Output the (X, Y) coordinate of the center of the cell containing the given text.  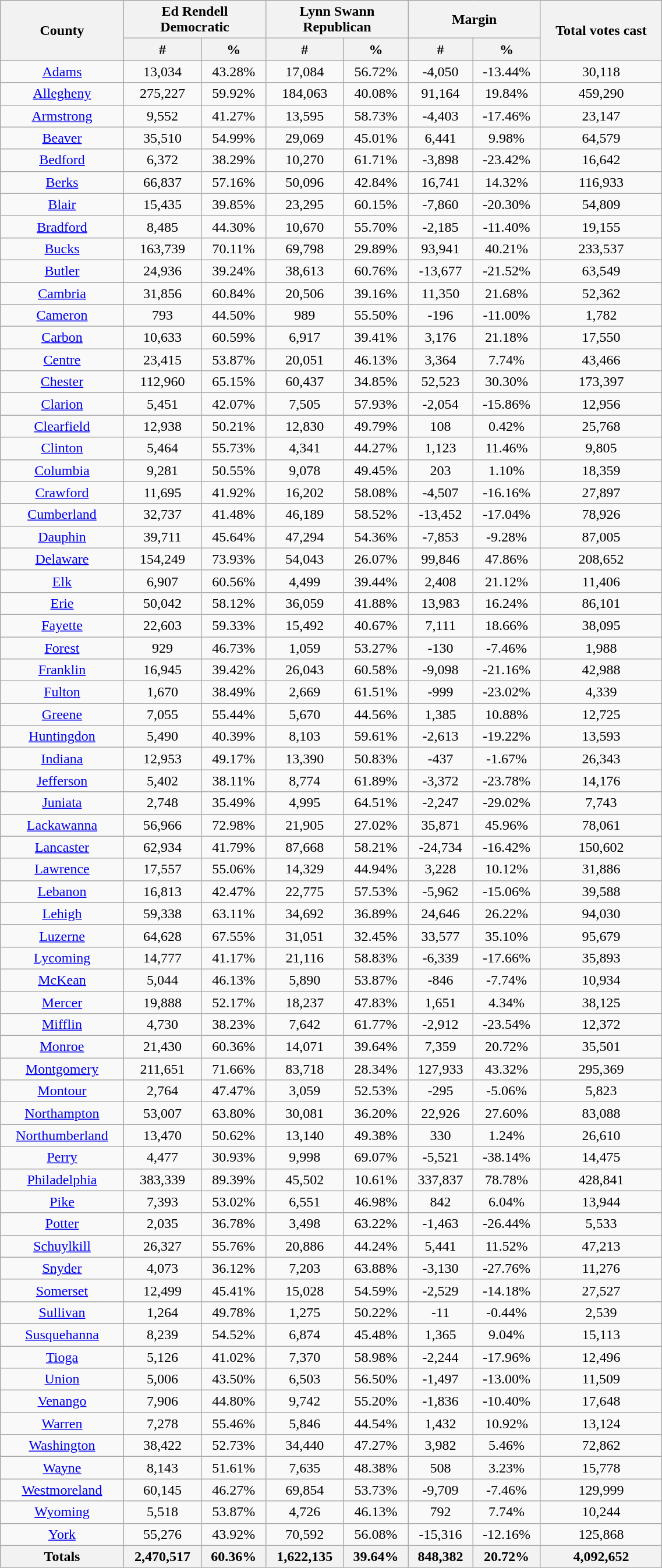
38,613 (305, 271)
-29.02% (507, 803)
35,510 (162, 138)
21.12% (507, 581)
13,124 (601, 1424)
55.20% (376, 1401)
13,140 (305, 1135)
8,485 (162, 226)
Lawrence (62, 869)
Totals (62, 1556)
45.41% (234, 1290)
54.36% (376, 537)
4,341 (305, 448)
26,343 (601, 759)
-24,734 (440, 847)
47,213 (601, 1246)
8,774 (305, 781)
95,679 (601, 936)
12,372 (601, 1025)
61.77% (376, 1025)
35.49% (234, 803)
24,646 (440, 914)
1,622,135 (305, 1556)
173,397 (601, 382)
59,338 (162, 914)
1.24% (507, 1135)
54,809 (601, 204)
125,868 (601, 1534)
14,475 (601, 1158)
792 (440, 1512)
44.54% (376, 1424)
-17.04% (507, 515)
38.49% (234, 692)
44.30% (234, 226)
7,359 (440, 1047)
Cumberland (62, 515)
32.45% (376, 936)
42,988 (601, 670)
13,034 (162, 72)
5,823 (601, 1091)
50.55% (234, 470)
23,295 (305, 204)
-2,244 (440, 1357)
29,069 (305, 138)
-23.78% (507, 781)
40.21% (507, 249)
Forest (62, 648)
29.89% (376, 249)
Clarion (62, 404)
58.21% (376, 847)
52.73% (234, 1446)
21.68% (507, 293)
337,837 (440, 1180)
-6,339 (440, 958)
15,492 (305, 625)
53.73% (376, 1490)
Lackawanna (62, 825)
7,055 (162, 714)
York (62, 1534)
25,768 (601, 426)
Clinton (62, 448)
60.58% (376, 670)
Delaware (62, 559)
-3,372 (440, 781)
15,028 (305, 1290)
64,628 (162, 936)
Centre (62, 360)
59.92% (234, 94)
5,533 (601, 1224)
-17.46% (507, 116)
31,856 (162, 293)
64,579 (601, 138)
154,249 (162, 559)
58.12% (234, 603)
Erie (62, 603)
-11.40% (507, 226)
26,327 (162, 1246)
39,711 (162, 537)
13,983 (440, 603)
1,651 (440, 1002)
34,440 (305, 1446)
-13,677 (440, 271)
Snyder (62, 1268)
11.52% (507, 1246)
58.98% (376, 1357)
9,078 (305, 470)
64.51% (376, 803)
38,095 (601, 625)
Pike (62, 1202)
1,275 (305, 1312)
42.07% (234, 404)
35,893 (601, 958)
-10.40% (507, 1401)
46,189 (305, 515)
47.86% (507, 559)
4,499 (305, 581)
6,441 (440, 138)
18.66% (507, 625)
14,329 (305, 869)
Cambria (62, 293)
Lancaster (62, 847)
1.10% (507, 470)
Columbia (62, 470)
Warren (62, 1424)
69,798 (305, 249)
22,926 (440, 1113)
46.73% (234, 648)
-3,898 (440, 160)
-295 (440, 1091)
-999 (440, 692)
5,670 (305, 714)
21.18% (507, 338)
67.55% (234, 936)
39.85% (234, 204)
-2,912 (440, 1025)
15,435 (162, 204)
19,155 (601, 226)
63.11% (234, 914)
9,805 (601, 448)
40.08% (376, 94)
-27.76% (507, 1268)
7,743 (601, 803)
116,933 (601, 182)
10.12% (507, 869)
59.33% (234, 625)
1,432 (440, 1424)
28.34% (376, 1069)
58.08% (376, 493)
20,886 (305, 1246)
43.32% (507, 1069)
7,642 (305, 1025)
6,907 (162, 581)
-21.52% (507, 271)
86,101 (601, 603)
48.38% (376, 1468)
9.04% (507, 1335)
-19.22% (507, 737)
21,116 (305, 958)
5,846 (305, 1424)
27.02% (376, 825)
-15.06% (507, 891)
52.53% (376, 1091)
112,960 (162, 382)
41.27% (234, 116)
60.59% (234, 338)
1,059 (305, 648)
7,203 (305, 1268)
-26.44% (507, 1224)
9,742 (305, 1401)
Dauphin (62, 537)
61.71% (376, 160)
Lynn SwannRepublican (337, 20)
50.22% (376, 1312)
44.56% (376, 714)
54,043 (305, 559)
County (62, 30)
6.04% (507, 1202)
42.84% (376, 182)
53.02% (234, 1202)
-1,836 (440, 1401)
2,539 (601, 1312)
10,934 (601, 980)
-9,098 (440, 670)
Union (62, 1379)
4,092,652 (601, 1556)
78.78% (507, 1180)
87,005 (601, 537)
47.83% (376, 1002)
55.44% (234, 714)
7,111 (440, 625)
-3,130 (440, 1268)
13,470 (162, 1135)
55.73% (234, 448)
36.78% (234, 1224)
38,125 (601, 1002)
8,239 (162, 1335)
-130 (440, 648)
20,051 (305, 360)
3,059 (305, 1091)
54.52% (234, 1335)
10.88% (507, 714)
15,113 (601, 1335)
12,956 (601, 404)
0.42% (507, 426)
15,778 (601, 1468)
-23.54% (507, 1025)
45.48% (376, 1335)
94,030 (601, 914)
Montgomery (62, 1069)
63.80% (234, 1113)
40.67% (376, 625)
33,577 (440, 936)
36.89% (376, 914)
11,276 (601, 1268)
18,359 (601, 470)
38,422 (162, 1446)
31,051 (305, 936)
44.50% (234, 316)
61.89% (376, 781)
Lycoming (62, 958)
7,505 (305, 404)
87,668 (305, 847)
16,642 (601, 160)
12,725 (601, 714)
47.27% (376, 1446)
43.50% (234, 1379)
4,477 (162, 1158)
69.07% (376, 1158)
55.50% (376, 316)
56.72% (376, 72)
108 (440, 426)
Monroe (62, 1047)
63,549 (601, 271)
63.22% (376, 1224)
89.39% (234, 1180)
62,934 (162, 847)
21,905 (305, 825)
9,552 (162, 116)
Blair (62, 204)
21,430 (162, 1047)
Somerset (62, 1290)
5,890 (305, 980)
848,382 (440, 1556)
14,176 (601, 781)
55.46% (234, 1424)
459,290 (601, 94)
31,886 (601, 869)
-9.28% (507, 537)
46.27% (234, 1490)
Crawford (62, 493)
71.66% (234, 1069)
-13.44% (507, 72)
57.53% (376, 891)
51.61% (234, 1468)
9,998 (305, 1158)
59.61% (376, 737)
-23.42% (507, 160)
Ed RendellDemocratic (194, 20)
-9,709 (440, 1490)
78,926 (601, 515)
39,588 (601, 891)
-16.16% (507, 493)
41.17% (234, 958)
Lehigh (62, 914)
41.02% (234, 1357)
8,143 (162, 1468)
44.24% (376, 1246)
50,096 (305, 182)
-15.86% (507, 404)
842 (440, 1202)
6,917 (305, 338)
3,176 (440, 338)
5,441 (440, 1246)
58.73% (376, 116)
49.78% (234, 1312)
5,126 (162, 1357)
12,938 (162, 426)
-2,529 (440, 1290)
-2,054 (440, 404)
2,669 (305, 692)
4.34% (507, 1002)
Carbon (62, 338)
17,084 (305, 72)
Tioga (62, 1357)
-2,613 (440, 737)
Bedford (62, 160)
Total votes cast (601, 30)
Mifflin (62, 1025)
30,118 (601, 72)
Schuylkill (62, 1246)
-2,185 (440, 226)
5,518 (162, 1512)
6,372 (162, 160)
-196 (440, 316)
41.92% (234, 493)
60,145 (162, 1490)
1,385 (440, 714)
2,764 (162, 1091)
4,339 (601, 692)
26,610 (601, 1135)
30.30% (507, 382)
41.79% (234, 847)
39.42% (234, 670)
45.01% (376, 138)
16,813 (162, 891)
70,592 (305, 1534)
39.41% (376, 338)
Butler (62, 271)
2,408 (440, 581)
17,648 (601, 1401)
Allegheny (62, 94)
60,437 (305, 382)
Potter (62, 1224)
9,281 (162, 470)
3,982 (440, 1446)
43,466 (601, 360)
-4,403 (440, 116)
6,551 (305, 1202)
129,999 (601, 1490)
7,278 (162, 1424)
127,933 (440, 1069)
26.07% (376, 559)
45.96% (507, 825)
39.16% (376, 293)
22,775 (305, 891)
Huntingdon (62, 737)
44.94% (376, 869)
35,501 (601, 1047)
11,350 (440, 293)
56.08% (376, 1534)
66,837 (162, 182)
30.93% (234, 1158)
7,393 (162, 1202)
-5,962 (440, 891)
Wyoming (62, 1512)
23,147 (601, 116)
Cameron (62, 316)
49.45% (376, 470)
428,841 (601, 1180)
Susquehanna (62, 1335)
52,523 (440, 382)
2,035 (162, 1224)
83,088 (601, 1113)
93,941 (440, 249)
-1.67% (507, 759)
24,936 (162, 271)
22,603 (162, 625)
Westmoreland (62, 1490)
Sullivan (62, 1312)
17,557 (162, 869)
12,953 (162, 759)
73.93% (234, 559)
Franklin (62, 670)
10,633 (162, 338)
54.99% (234, 138)
184,063 (305, 94)
10,244 (601, 1512)
Bucks (62, 249)
57.93% (376, 404)
Indiana (62, 759)
3,228 (440, 869)
61.51% (376, 692)
-21.16% (507, 670)
52,362 (601, 293)
Berks (62, 182)
39.44% (376, 581)
793 (162, 316)
1,123 (440, 448)
Fulton (62, 692)
10.92% (507, 1424)
19,888 (162, 1002)
72.98% (234, 825)
Clearfield (62, 426)
-5.06% (507, 1091)
5,451 (162, 404)
383,339 (162, 1180)
16,945 (162, 670)
36.20% (376, 1113)
40.39% (234, 737)
4,995 (305, 803)
330 (440, 1135)
50.83% (376, 759)
9.98% (507, 138)
8,103 (305, 737)
26.22% (507, 914)
Montour (62, 1091)
1,988 (601, 648)
508 (440, 1468)
38.29% (234, 160)
39.24% (234, 271)
12,496 (601, 1357)
989 (305, 316)
41.48% (234, 515)
52.17% (234, 1002)
56,966 (162, 825)
16,741 (440, 182)
3,498 (305, 1224)
43.92% (234, 1534)
58.52% (376, 515)
60.76% (376, 271)
-11 (440, 1312)
42.47% (234, 891)
1,365 (440, 1335)
-7,853 (440, 537)
Northampton (62, 1113)
5,006 (162, 1379)
41.88% (376, 603)
69,854 (305, 1490)
35,871 (440, 825)
49.17% (234, 759)
-1,463 (440, 1224)
McKean (62, 980)
55.06% (234, 869)
60.84% (234, 293)
203 (440, 470)
Beaver (62, 138)
44.80% (234, 1401)
-20.30% (507, 204)
2,748 (162, 803)
5.46% (507, 1446)
-4,050 (440, 72)
Fayette (62, 625)
Margin (474, 20)
13,944 (601, 1202)
7,906 (162, 1401)
11,406 (601, 581)
Philadelphia (62, 1180)
275,227 (162, 94)
50.62% (234, 1135)
83,718 (305, 1069)
1,782 (601, 316)
43.28% (234, 72)
5,490 (162, 737)
5,464 (162, 448)
50,042 (162, 603)
11,695 (162, 493)
57.16% (234, 182)
5,044 (162, 980)
-14.18% (507, 1290)
Mercer (62, 1002)
45,502 (305, 1180)
2,470,517 (162, 1556)
-38.14% (507, 1158)
7,370 (305, 1357)
10.61% (376, 1180)
Bradford (62, 226)
60.56% (234, 581)
-17.96% (507, 1357)
44.27% (376, 448)
7,635 (305, 1468)
1,670 (162, 692)
14,071 (305, 1047)
14.32% (507, 182)
49.38% (376, 1135)
Wayne (62, 1468)
55.76% (234, 1246)
26,043 (305, 670)
-7.74% (507, 980)
91,164 (440, 94)
-13,452 (440, 515)
10,670 (305, 226)
56.50% (376, 1379)
99,846 (440, 559)
20,506 (305, 293)
-17.66% (507, 958)
Adams (62, 72)
27.60% (507, 1113)
78,061 (601, 825)
17,550 (601, 338)
Luzerne (62, 936)
58.83% (376, 958)
49.79% (376, 426)
47,294 (305, 537)
Greene (62, 714)
163,739 (162, 249)
211,651 (162, 1069)
27,897 (601, 493)
Lebanon (62, 891)
Elk (62, 581)
53.27% (376, 648)
-11.00% (507, 316)
23,415 (162, 360)
Jefferson (62, 781)
-4,507 (440, 493)
13,593 (601, 737)
5,402 (162, 781)
46.98% (376, 1202)
150,602 (601, 847)
4,726 (305, 1512)
Juniata (62, 803)
54.59% (376, 1290)
-12.16% (507, 1534)
18,237 (305, 1002)
13,595 (305, 116)
-5,521 (440, 1158)
12,499 (162, 1290)
4,730 (162, 1025)
-437 (440, 759)
Venango (62, 1401)
Armstrong (62, 116)
60.15% (376, 204)
-0.44% (507, 1312)
14,777 (162, 958)
50.21% (234, 426)
6,503 (305, 1379)
27,527 (601, 1290)
70.11% (234, 249)
Washington (62, 1446)
929 (162, 648)
19.84% (507, 94)
45.64% (234, 537)
16,202 (305, 493)
Perry (62, 1158)
-16.42% (507, 847)
1,264 (162, 1312)
55,276 (162, 1534)
16.24% (507, 603)
-2,247 (440, 803)
4,073 (162, 1268)
3.23% (507, 1468)
34,692 (305, 914)
-23.02% (507, 692)
11.46% (507, 448)
12,830 (305, 426)
6,874 (305, 1335)
-13.00% (507, 1379)
65.15% (234, 382)
35.10% (507, 936)
Northumberland (62, 1135)
11,509 (601, 1379)
36,059 (305, 603)
233,537 (601, 249)
-846 (440, 980)
295,369 (601, 1069)
32,737 (162, 515)
3,364 (440, 360)
30,081 (305, 1113)
-7,860 (440, 204)
47.47% (234, 1091)
10,270 (305, 160)
72,862 (601, 1446)
208,652 (601, 559)
13,390 (305, 759)
36.12% (234, 1268)
53,007 (162, 1113)
Chester (62, 382)
38.11% (234, 781)
38.23% (234, 1025)
63.88% (376, 1268)
-15,316 (440, 1534)
55.70% (376, 226)
-1,497 (440, 1379)
34.85% (376, 382)
